Find where the given text appears and provide that cell's center as (x, y) coordinate. 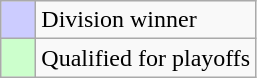
Division winner (146, 20)
Qualified for playoffs (146, 58)
